Extract the [X, Y] coordinate from the center of the cell holding the provided text.  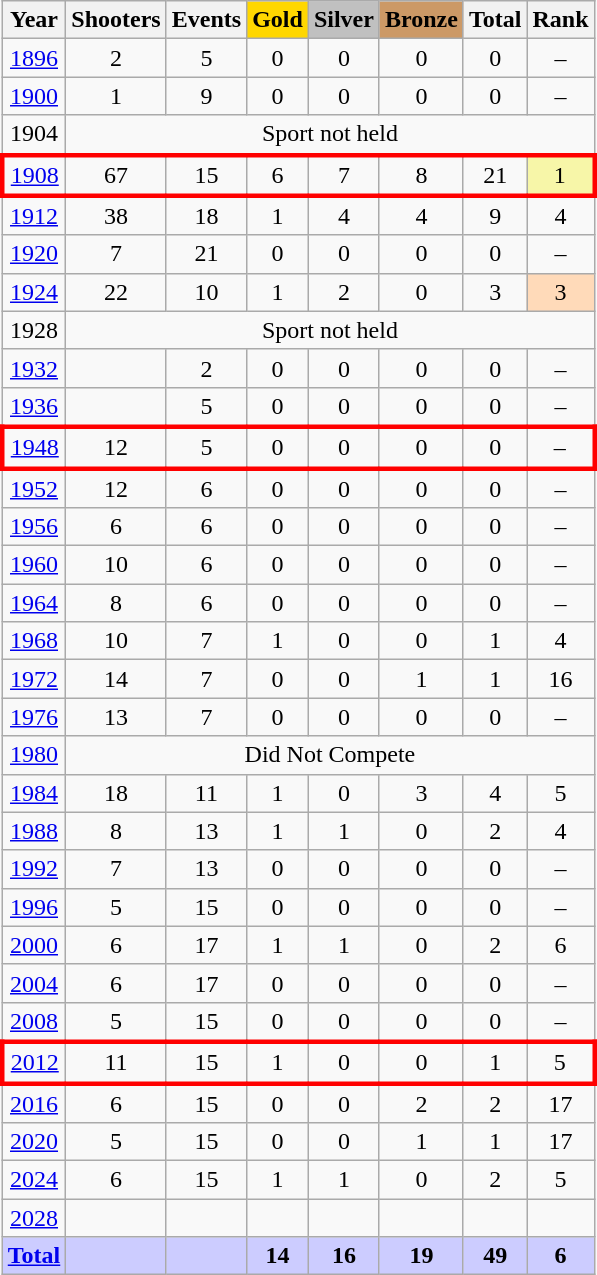
1992 [34, 869]
Rank [560, 20]
Bronze [421, 20]
1900 [34, 96]
1908 [34, 174]
1932 [34, 368]
1960 [34, 565]
2000 [34, 945]
1996 [34, 907]
Events [206, 20]
1988 [34, 831]
38 [116, 216]
2016 [34, 1103]
2028 [34, 1218]
2012 [34, 1062]
2020 [34, 1142]
1924 [34, 292]
Silver [344, 20]
1912 [34, 216]
1896 [34, 58]
1968 [34, 641]
1956 [34, 527]
1972 [34, 679]
2004 [34, 983]
2008 [34, 1022]
1920 [34, 254]
1928 [34, 330]
Gold [278, 20]
22 [116, 292]
49 [495, 1256]
1980 [34, 755]
1904 [34, 135]
1976 [34, 717]
2024 [34, 1180]
Shooters [116, 20]
67 [116, 174]
Year [34, 20]
1952 [34, 488]
Did Not Compete [330, 755]
1984 [34, 793]
19 [421, 1256]
1936 [34, 407]
1964 [34, 603]
1948 [34, 448]
